Return (x, y) of the center of cell containing provided text 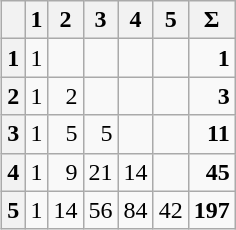
197 (212, 210)
56 (100, 210)
9 (66, 172)
Σ (212, 20)
84 (136, 210)
21 (100, 172)
45 (212, 172)
42 (170, 210)
11 (212, 134)
